Detect which cell encompasses the target text, then output its [x, y] center coordinate. 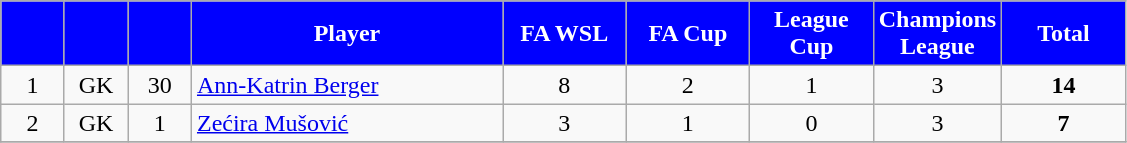
FA Cup [688, 34]
7 [1064, 123]
Total [1064, 34]
League Cup [812, 34]
14 [1064, 85]
Zećira Mušović [346, 123]
8 [564, 85]
Champions League [937, 34]
FA WSL [564, 34]
30 [160, 85]
0 [812, 123]
Player [346, 34]
Ann-Katrin Berger [346, 85]
